Locate the cell with the specified text and output its (X, Y) center coordinate. 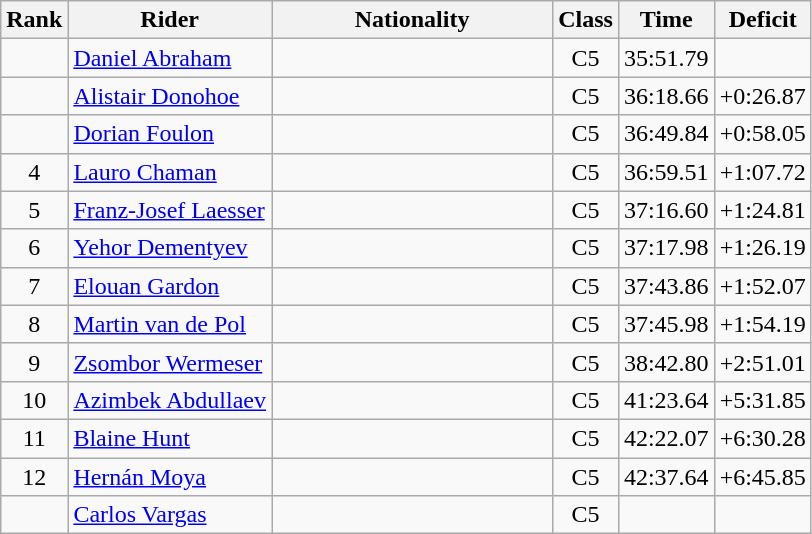
+1:24.81 (762, 210)
12 (34, 477)
Daniel Abraham (170, 58)
38:42.80 (666, 362)
+1:54.19 (762, 324)
6 (34, 248)
Elouan Gardon (170, 286)
+1:26.19 (762, 248)
11 (34, 438)
9 (34, 362)
Class (586, 20)
36:59.51 (666, 172)
7 (34, 286)
41:23.64 (666, 400)
37:43.86 (666, 286)
36:49.84 (666, 134)
Azimbek Abdullaev (170, 400)
Franz-Josef Laesser (170, 210)
+0:26.87 (762, 96)
Rank (34, 20)
+1:07.72 (762, 172)
42:22.07 (666, 438)
+6:45.85 (762, 477)
Hernán Moya (170, 477)
Dorian Foulon (170, 134)
Deficit (762, 20)
8 (34, 324)
+0:58.05 (762, 134)
Alistair Donohoe (170, 96)
Nationality (412, 20)
+2:51.01 (762, 362)
10 (34, 400)
36:18.66 (666, 96)
37:45.98 (666, 324)
4 (34, 172)
+1:52.07 (762, 286)
Lauro Chaman (170, 172)
5 (34, 210)
Zsombor Wermeser (170, 362)
37:16.60 (666, 210)
Carlos Vargas (170, 515)
Blaine Hunt (170, 438)
+6:30.28 (762, 438)
+5:31.85 (762, 400)
Martin van de Pol (170, 324)
35:51.79 (666, 58)
42:37.64 (666, 477)
Yehor Dementyev (170, 248)
37:17.98 (666, 248)
Time (666, 20)
Rider (170, 20)
